Extract the (X, Y) coordinate from the center of the cell holding the provided text.  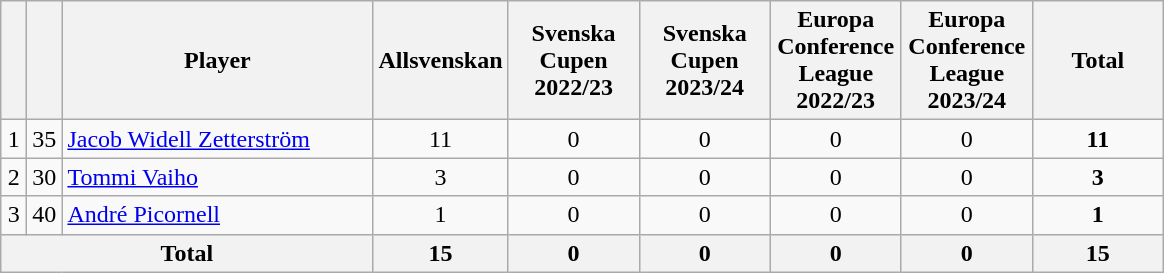
30 (44, 177)
35 (44, 139)
2 (14, 177)
40 (44, 215)
Player (218, 60)
Europa Conference League 2023/24 (966, 60)
Europa Conference League 2022/23 (836, 60)
Svenska Cupen 2022/23 (574, 60)
Tommi Vaiho (218, 177)
Jacob Widell Zetterström (218, 139)
André Picornell (218, 215)
Svenska Cupen 2023/24 (704, 60)
Allsvenskan (440, 60)
